Output the (X, Y) coordinate of the center of the cell containing the given text.  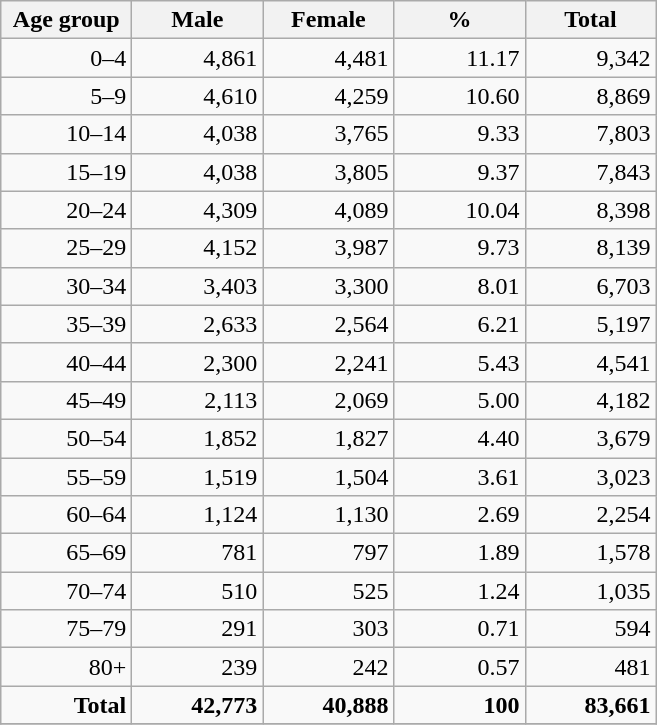
3,805 (328, 172)
781 (198, 553)
1,852 (198, 438)
1,827 (328, 438)
1,124 (198, 515)
3,987 (328, 248)
2,069 (328, 400)
4,541 (590, 362)
75–79 (66, 629)
1,578 (590, 553)
7,803 (590, 134)
0–4 (66, 58)
4,152 (198, 248)
10.04 (460, 210)
8,398 (590, 210)
2,254 (590, 515)
35–39 (66, 324)
2,564 (328, 324)
10.60 (460, 96)
55–59 (66, 477)
3,679 (590, 438)
2,241 (328, 362)
15–19 (66, 172)
50–54 (66, 438)
6,703 (590, 286)
11.17 (460, 58)
4,089 (328, 210)
70–74 (66, 591)
4,309 (198, 210)
0.57 (460, 667)
239 (198, 667)
Age group (66, 20)
2,633 (198, 324)
3,023 (590, 477)
2,113 (198, 400)
2,300 (198, 362)
83,661 (590, 705)
9.37 (460, 172)
481 (590, 667)
5.00 (460, 400)
5–9 (66, 96)
8.01 (460, 286)
1,130 (328, 515)
510 (198, 591)
4,481 (328, 58)
242 (328, 667)
9,342 (590, 58)
594 (590, 629)
8,139 (590, 248)
30–34 (66, 286)
797 (328, 553)
4,182 (590, 400)
2.69 (460, 515)
3,765 (328, 134)
6.21 (460, 324)
3.61 (460, 477)
9.73 (460, 248)
1,504 (328, 477)
5,197 (590, 324)
100 (460, 705)
45–49 (66, 400)
1,035 (590, 591)
291 (198, 629)
4,861 (198, 58)
5.43 (460, 362)
4.40 (460, 438)
Female (328, 20)
25–29 (66, 248)
9.33 (460, 134)
10–14 (66, 134)
65–69 (66, 553)
525 (328, 591)
4,610 (198, 96)
% (460, 20)
40–44 (66, 362)
0.71 (460, 629)
1.24 (460, 591)
20–24 (66, 210)
80+ (66, 667)
42,773 (198, 705)
7,843 (590, 172)
1,519 (198, 477)
60–64 (66, 515)
1.89 (460, 553)
8,869 (590, 96)
3,403 (198, 286)
4,259 (328, 96)
Male (198, 20)
3,300 (328, 286)
40,888 (328, 705)
303 (328, 629)
